Scan for the cell matching the given text and deliver its [X, Y] coordinate at center. 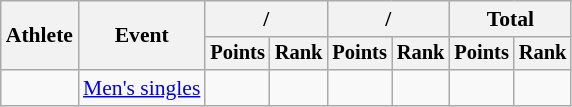
Athlete [40, 36]
Event [142, 36]
Men's singles [142, 88]
Total [510, 19]
